Pinpoint the cell where the given text exists, returning its [X, Y] midpoint coordinate. 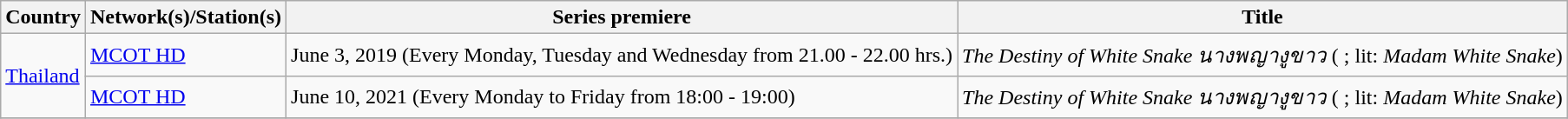
June 10, 2021 (Every Monday to Friday from 18:00 - 19:00) [622, 97]
Thailand [43, 76]
Title [1262, 17]
June 3, 2019 (Every Monday, Tuesday and Wednesday from 21.00 - 22.00 hrs.) [622, 56]
Network(s)/Station(s) [186, 17]
Country [43, 17]
Series premiere [622, 17]
